Scan for the cell matching the given text and deliver its (x, y) coordinate at center. 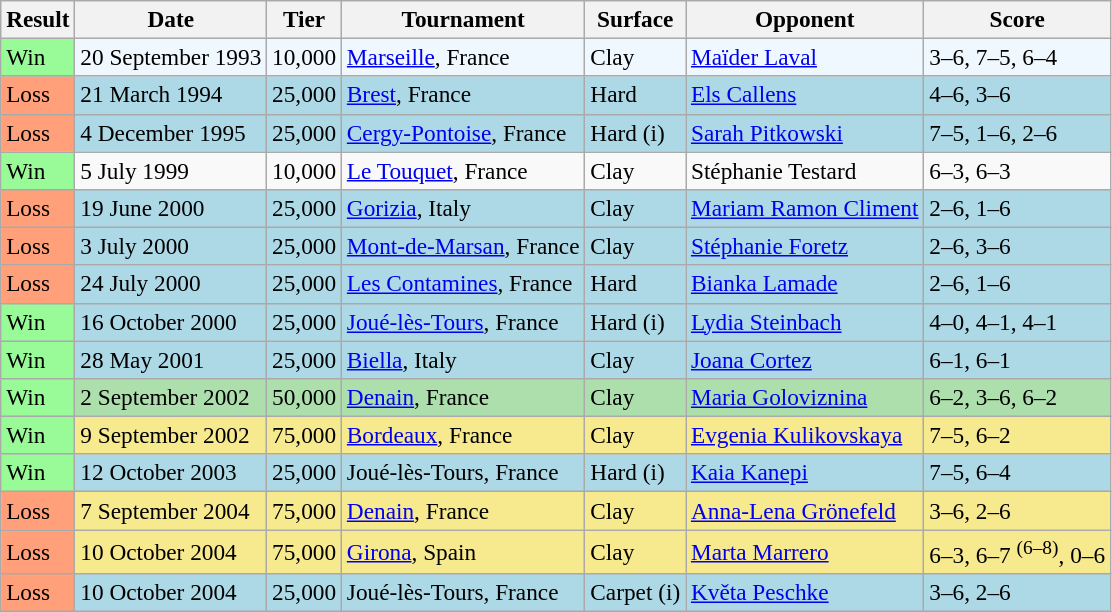
7–5, 1–6, 2–6 (1018, 133)
Date (171, 19)
7–5, 6–2 (1018, 435)
16 October 2000 (171, 322)
Anna-Lena Grönefeld (805, 510)
Evgenia Kulikovskaya (805, 435)
Gorizia, Italy (462, 208)
Els Callens (805, 95)
Marseille, France (462, 57)
Joana Cortez (805, 359)
Carpet (i) (636, 592)
Lydia Steinbach (805, 322)
5 July 1999 (171, 170)
Kaia Kanepi (805, 473)
Tournament (462, 19)
Girona, Spain (462, 551)
28 May 2001 (171, 359)
4 December 1995 (171, 133)
19 June 2000 (171, 208)
Result (38, 19)
Score (1018, 19)
6–1, 6–1 (1018, 359)
2 September 2002 (171, 397)
7 September 2004 (171, 510)
Tier (304, 19)
6–3, 6–7 (6–8), 0–6 (1018, 551)
3–6, 7–5, 6–4 (1018, 57)
Maïder Laval (805, 57)
Květa Peschke (805, 592)
7–5, 6–4 (1018, 473)
Brest, France (462, 95)
Stéphanie Foretz (805, 246)
50,000 (304, 397)
Les Contamines, France (462, 284)
21 March 1994 (171, 95)
6–3, 6–3 (1018, 170)
Mariam Ramon Climent (805, 208)
Sarah Pitkowski (805, 133)
Marta Marrero (805, 551)
Maria Goloviznina (805, 397)
12 October 2003 (171, 473)
6–2, 3–6, 6–2 (1018, 397)
4–6, 3–6 (1018, 95)
9 September 2002 (171, 435)
Bianka Lamade (805, 284)
3 July 2000 (171, 246)
20 September 1993 (171, 57)
Stéphanie Testard (805, 170)
Bordeaux, France (462, 435)
Opponent (805, 19)
Mont-de-Marsan, France (462, 246)
Le Touquet, France (462, 170)
24 July 2000 (171, 284)
4–0, 4–1, 4–1 (1018, 322)
Cergy-Pontoise, France (462, 133)
Biella, Italy (462, 359)
Surface (636, 19)
2–6, 3–6 (1018, 246)
